Capture the cell that displays the provided text and extract its (x, y) central coordinate. 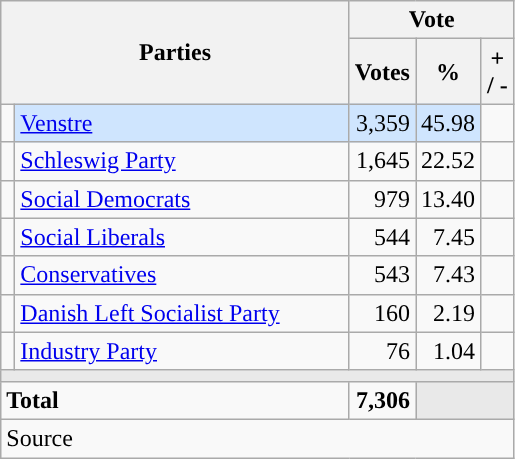
Parties (176, 52)
Danish Left Socialist Party (182, 313)
Total (176, 400)
Schleswig Party (182, 161)
7.45 (448, 237)
Source (258, 438)
+ / - (498, 72)
13.40 (448, 199)
7,306 (382, 400)
22.52 (448, 161)
543 (382, 275)
Votes (382, 72)
Industry Party (182, 351)
1,645 (382, 161)
2.19 (448, 313)
Venstre (182, 123)
Vote (432, 20)
Social Liberals (182, 237)
Conservatives (182, 275)
45.98 (448, 123)
979 (382, 199)
544 (382, 237)
160 (382, 313)
1.04 (448, 351)
% (448, 72)
76 (382, 351)
3,359 (382, 123)
7.43 (448, 275)
Social Democrats (182, 199)
